Return [x, y] of the center of cell containing provided text 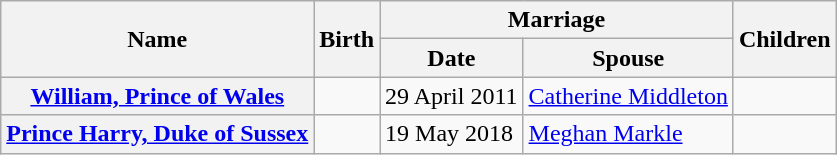
Marriage [557, 20]
Spouse [628, 58]
Birth [347, 39]
Catherine Middleton [628, 96]
Name [158, 39]
William, Prince of Wales [158, 96]
Prince Harry, Duke of Sussex [158, 134]
19 May 2018 [452, 134]
Date [452, 58]
Children [784, 39]
29 April 2011 [452, 96]
Meghan Markle [628, 134]
